Scan for the cell matching the given text and deliver its (X, Y) coordinate at center. 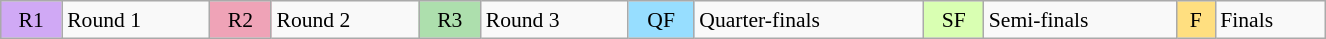
Round 2 (344, 20)
Round 1 (136, 20)
Finals (1270, 20)
R2 (240, 20)
Semi-finals (1080, 20)
Quarter-finals (809, 20)
F (1196, 20)
R1 (31, 20)
QF (661, 20)
SF (954, 20)
R3 (450, 20)
Round 3 (554, 20)
